For the text-containing cell, return its midpoint in (X, Y) coordinate format. 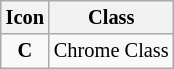
C (25, 51)
Class (112, 17)
Chrome Class (112, 51)
Icon (25, 17)
